Detect which cell encompasses the target text, then output its (x, y) center coordinate. 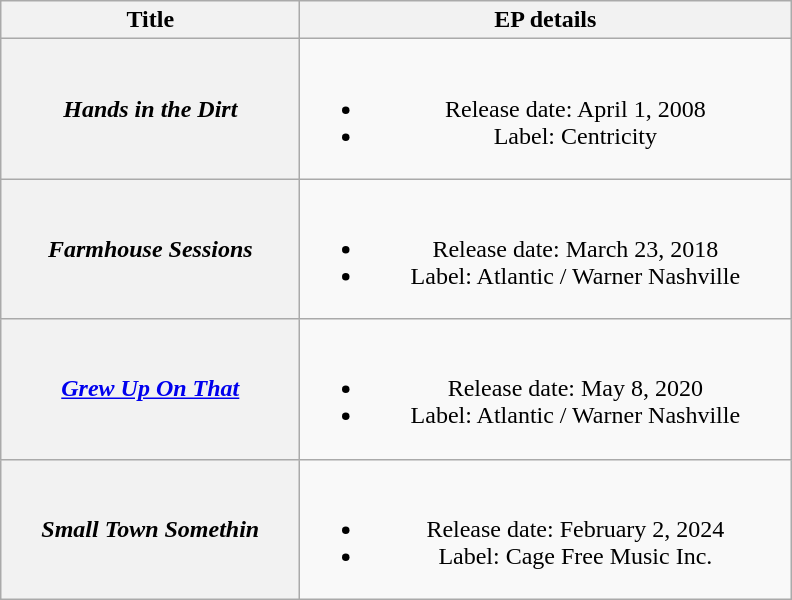
Release date: March 23, 2018Label: Atlantic / Warner Nashville (546, 249)
EP details (546, 20)
Title (150, 20)
Release date: February 2, 2024Label: Cage Free Music Inc. (546, 529)
Farmhouse Sessions (150, 249)
Small Town Somethin (150, 529)
Release date: May 8, 2020Label: Atlantic / Warner Nashville (546, 389)
Grew Up On That (150, 389)
Hands in the Dirt (150, 109)
Release date: April 1, 2008Label: Centricity (546, 109)
